Pinpoint the cell where the given text exists, returning its (x, y) midpoint coordinate. 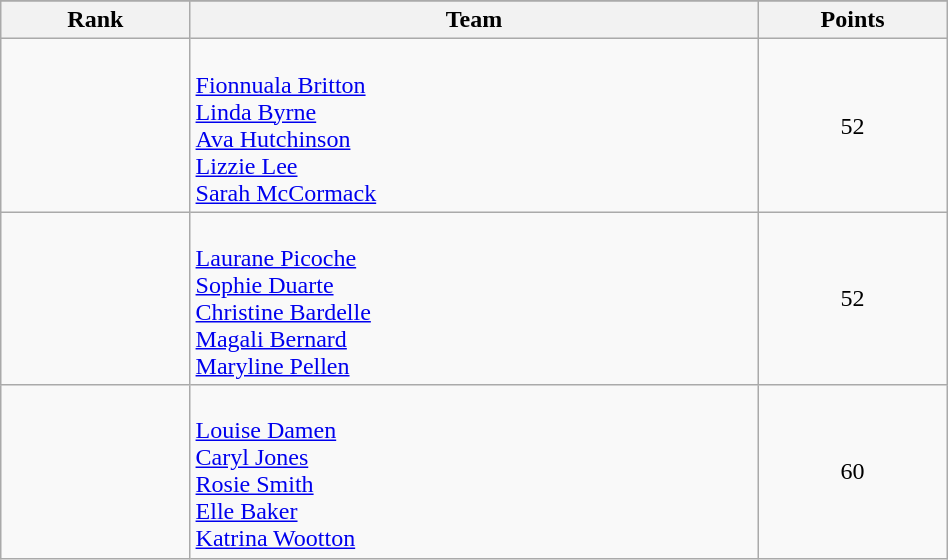
Points (852, 20)
Rank (96, 20)
Laurane PicocheSophie DuarteChristine BardelleMagali BernardMaryline Pellen (474, 298)
Fionnuala BrittonLinda ByrneAva HutchinsonLizzie LeeSarah McCormack (474, 126)
Louise DamenCaryl JonesRosie SmithElle BakerKatrina Wootton (474, 472)
60 (852, 472)
Team (474, 20)
